Locate the cell with the specified text and output its (x, y) center coordinate. 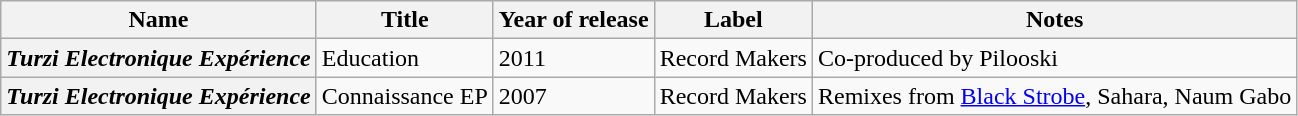
2011 (574, 58)
Remixes from Black Strobe, Sahara, Naum Gabo (1054, 96)
2007 (574, 96)
Connaissance EP (404, 96)
Label (733, 20)
Notes (1054, 20)
Name (159, 20)
Co-produced by Pilooski (1054, 58)
Education (404, 58)
Year of release (574, 20)
Title (404, 20)
